Return the [X, Y] coordinate for the center point of the cell that contains the specified text.  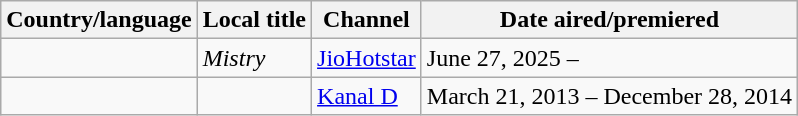
Mistry [254, 58]
June 27, 2025 – [609, 58]
March 21, 2013 – December 28, 2014 [609, 96]
Date aired/premiered [609, 20]
Channel [367, 20]
Country/language [99, 20]
Local title [254, 20]
Kanal D [367, 96]
JioHotstar [367, 58]
